Return (x, y) of the center of cell containing provided text 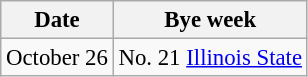
Bye week (210, 20)
Date (57, 20)
No. 21 Illinois State (210, 58)
October 26 (57, 58)
